Locate the cell with the specified text and output its [x, y] center coordinate. 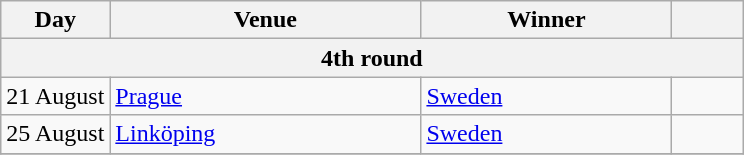
25 August [56, 134]
Prague [266, 96]
Linköping [266, 134]
Venue [266, 20]
Winner [546, 20]
21 August [56, 96]
Day [56, 20]
4th round [372, 58]
